Extract the (x, y) coordinate from the center of the cell holding the provided text.  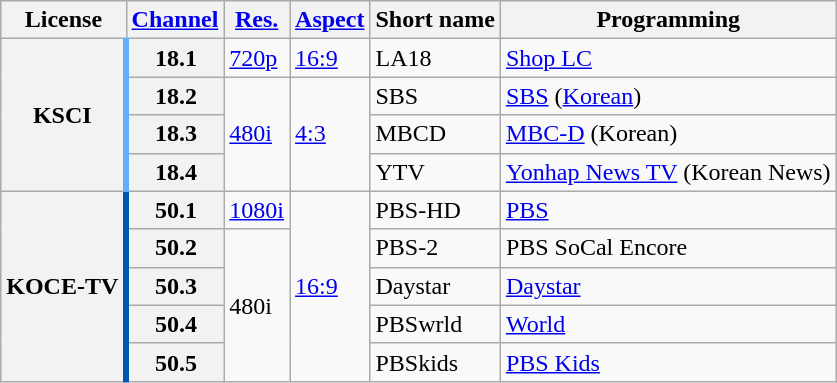
Short name (435, 20)
18.3 (175, 134)
KSCI (64, 115)
720p (257, 58)
50.4 (175, 324)
License (64, 20)
18.1 (175, 58)
Shop LC (668, 58)
Programming (668, 20)
Channel (175, 20)
MBC-D (Korean) (668, 134)
PBSkids (435, 362)
PBS-HD (435, 210)
PBS Kids (668, 362)
50.2 (175, 248)
PBSwrld (435, 324)
Yonhap News TV (Korean News) (668, 172)
YTV (435, 172)
Res. (257, 20)
World (668, 324)
4:3 (330, 134)
18.4 (175, 172)
SBS (435, 96)
LA18 (435, 58)
PBS SoCal Encore (668, 248)
18.2 (175, 96)
SBS (Korean) (668, 96)
50.3 (175, 286)
MBCD (435, 134)
PBS-2 (435, 248)
PBS (668, 210)
KOCE-TV (64, 286)
50.5 (175, 362)
1080i (257, 210)
Aspect (330, 20)
50.1 (175, 210)
